Locate the cell with the specified text and output its [X, Y] center coordinate. 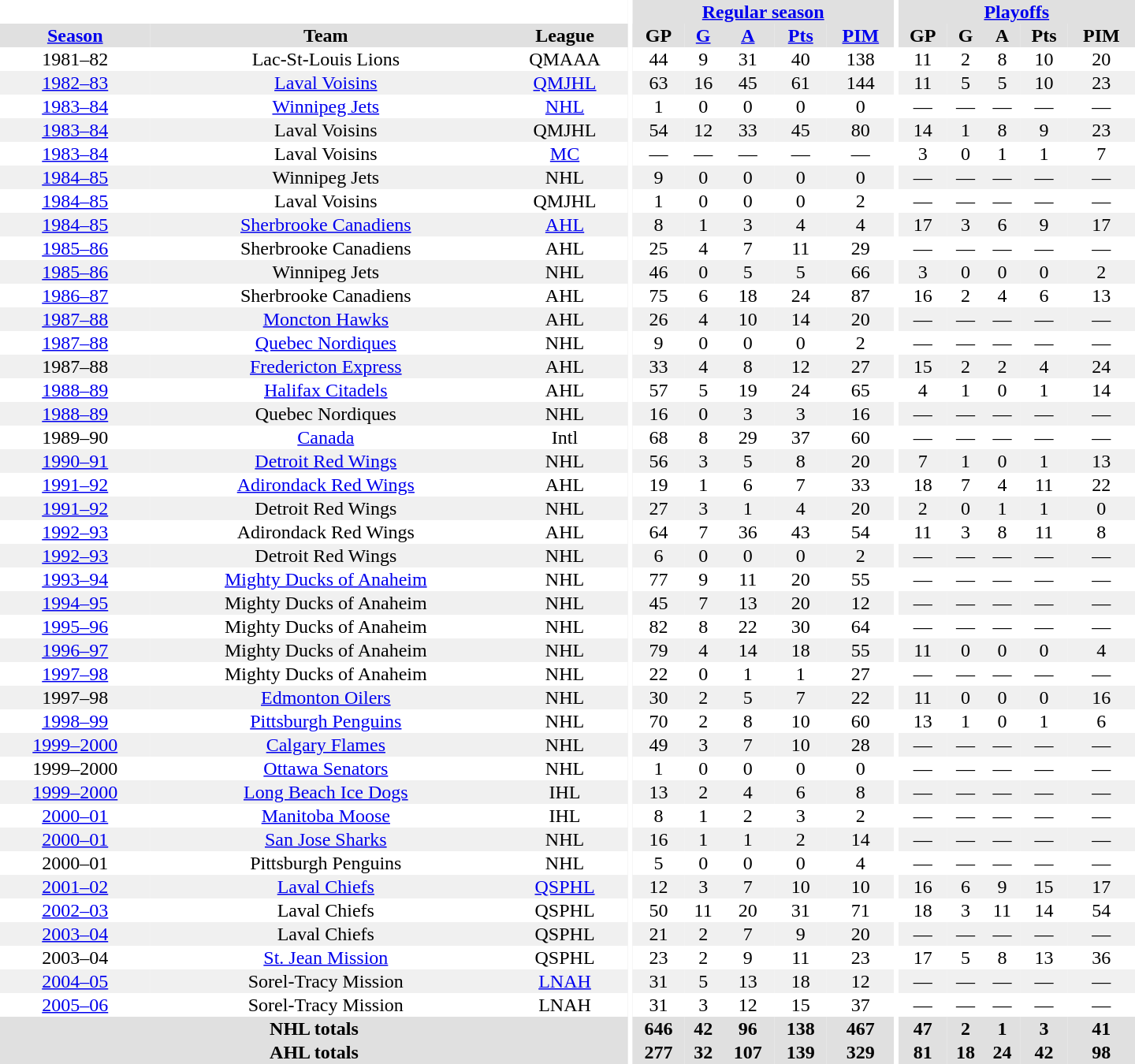
75 [659, 296]
66 [861, 272]
Fredericton Express [326, 366]
Manitoba Moose [326, 816]
League [564, 35]
82 [659, 627]
AHL totals [314, 1052]
Canada [326, 437]
21 [659, 934]
80 [861, 130]
77 [659, 579]
49 [659, 745]
2002–03 [75, 910]
79 [659, 650]
1993–94 [75, 579]
57 [659, 390]
Playoffs [1017, 12]
Halifax Citadels [326, 390]
71 [861, 910]
68 [659, 437]
32 [703, 1052]
61 [801, 83]
98 [1102, 1052]
50 [659, 910]
St. Jean Mission [326, 958]
47 [923, 1029]
MC [564, 154]
46 [659, 272]
70 [659, 721]
Regular season [763, 12]
26 [659, 319]
Team [326, 35]
646 [659, 1029]
41 [1102, 1029]
Long Beach Ice Dogs [326, 792]
65 [861, 390]
QMAAA [564, 59]
Lac-St-Louis Lions [326, 59]
San Jose Sharks [326, 839]
2001–02 [75, 887]
467 [861, 1029]
56 [659, 461]
28 [861, 745]
81 [923, 1052]
Edmonton Oilers [326, 698]
NHL totals [314, 1029]
96 [747, 1029]
Season [75, 35]
63 [659, 83]
139 [801, 1052]
107 [747, 1052]
2004–05 [75, 981]
1994–95 [75, 603]
43 [801, 532]
277 [659, 1052]
1995–96 [75, 627]
Ottawa Senators [326, 768]
1981–82 [75, 59]
1996–97 [75, 650]
144 [861, 83]
329 [861, 1052]
1989–90 [75, 437]
1986–87 [75, 296]
87 [861, 296]
1990–91 [75, 461]
2005–06 [75, 1005]
Moncton Hawks [326, 319]
1998–99 [75, 721]
Calgary Flames [326, 745]
1982–83 [75, 83]
44 [659, 59]
40 [801, 59]
Intl [564, 437]
25 [659, 248]
